Identify which cell holds the provided text, then report its [X, Y] central coordinate. 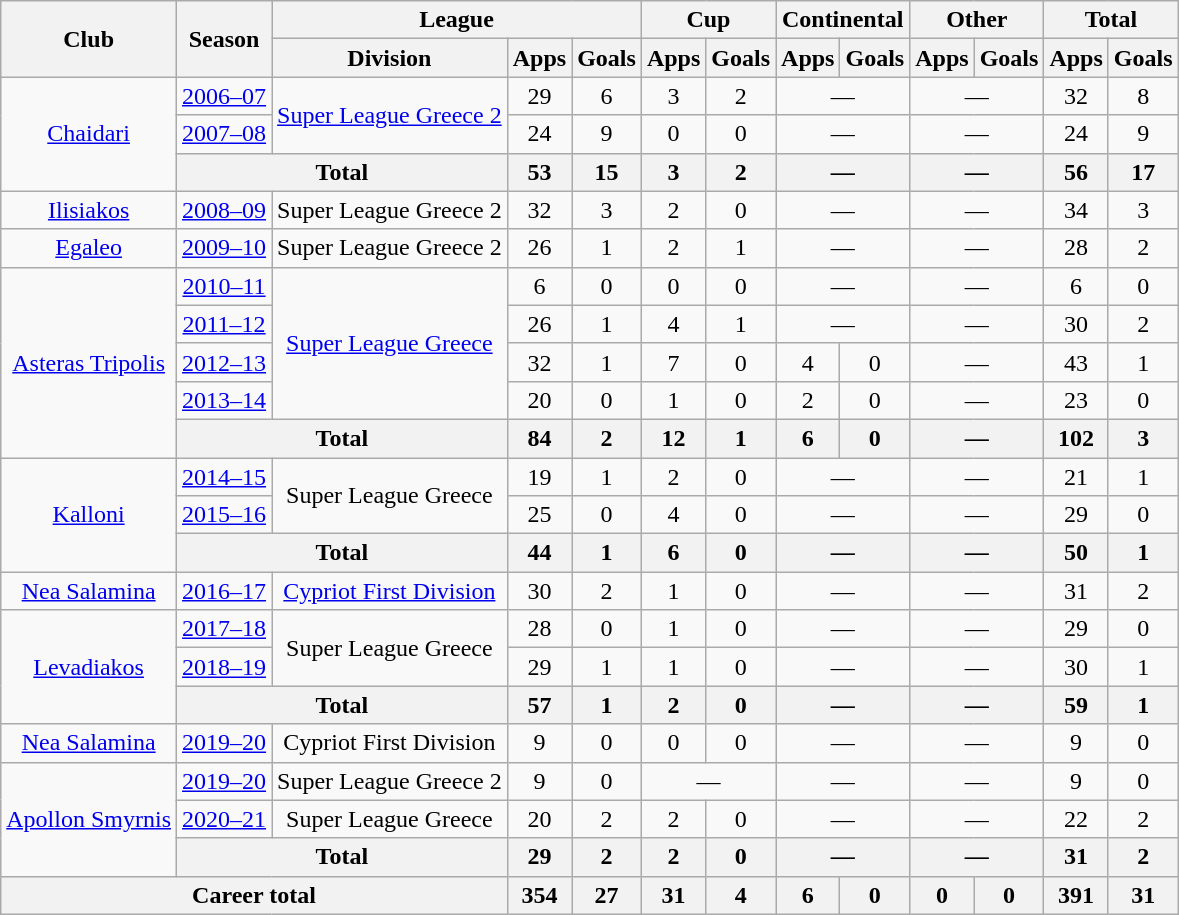
23 [1076, 400]
League [457, 20]
Season [224, 39]
2010–11 [224, 286]
50 [1076, 553]
59 [1076, 705]
22 [1076, 819]
19 [539, 477]
25 [539, 515]
2016–17 [224, 591]
2015–16 [224, 515]
27 [607, 895]
15 [607, 172]
Apollon Smyrnis [89, 819]
Continental [843, 20]
Other [977, 20]
354 [539, 895]
2013–14 [224, 400]
102 [1076, 438]
8 [1143, 96]
21 [1076, 477]
Asteras Tripolis [89, 362]
44 [539, 553]
Ilisiakos [89, 210]
7 [673, 362]
Chaidari [89, 134]
Levadiakos [89, 667]
Division [390, 58]
56 [1076, 172]
2007–08 [224, 134]
391 [1076, 895]
2017–18 [224, 629]
2012–13 [224, 362]
2008–09 [224, 210]
2020–21 [224, 819]
Cup [708, 20]
2014–15 [224, 477]
84 [539, 438]
53 [539, 172]
2011–12 [224, 324]
Kalloni [89, 515]
2009–10 [224, 248]
Egaleo [89, 248]
Club [89, 39]
57 [539, 705]
Career total [254, 895]
17 [1143, 172]
43 [1076, 362]
34 [1076, 210]
2006–07 [224, 96]
2018–19 [224, 667]
12 [673, 438]
